Search for the cell housing the specified text and yield its (X, Y) center coordinate. 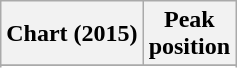
Peakposition (189, 34)
Chart (2015) (72, 34)
